Provide the [x, y] coordinate of the cell's center where the given text is located.  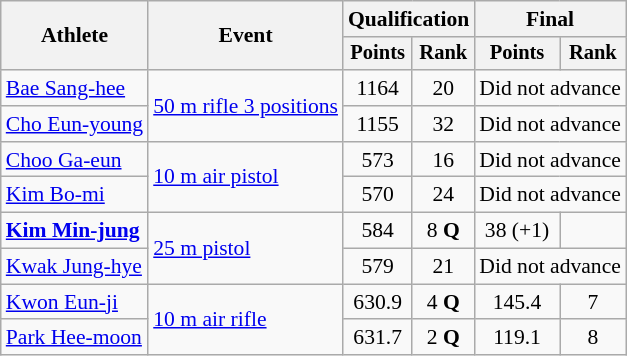
Event [246, 36]
Cho Eun-young [74, 124]
50 m rifle 3 positions [246, 106]
32 [443, 124]
8 Q [443, 231]
119.1 [516, 338]
Kwon Eun-ji [74, 302]
20 [443, 88]
1164 [378, 88]
2 Q [443, 338]
Park Hee-moon [74, 338]
Final [550, 19]
630.9 [378, 302]
Qualification [408, 19]
24 [443, 195]
631.7 [378, 338]
10 m air pistol [246, 178]
38 (+1) [516, 231]
579 [378, 267]
Kwak Jung-hye [74, 267]
145.4 [516, 302]
Kim Min-jung [74, 231]
25 m pistol [246, 248]
Choo Ga-eun [74, 160]
570 [378, 195]
16 [443, 160]
10 m air rifle [246, 320]
4 Q [443, 302]
21 [443, 267]
584 [378, 231]
7 [593, 302]
Kim Bo-mi [74, 195]
Bae Sang-hee [74, 88]
573 [378, 160]
8 [593, 338]
Athlete [74, 36]
1155 [378, 124]
